Determine the (X, Y) coordinate at the center of the cell enclosing the given text.  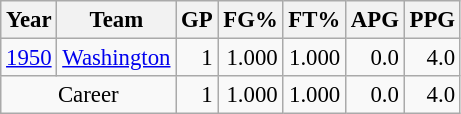
APG (376, 20)
Career (88, 95)
GP (197, 20)
FG% (250, 20)
Team (116, 20)
PPG (432, 20)
Washington (116, 58)
1950 (29, 58)
Year (29, 20)
FT% (314, 20)
